Provide the (X, Y) coordinate of the cell's center where the given text is located.  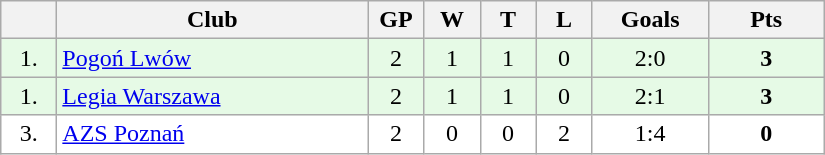
W (452, 20)
Goals (650, 20)
Pogoń Lwów (212, 58)
Legia Warszawa (212, 96)
GP (396, 20)
Pts (766, 20)
2:1 (650, 96)
2:0 (650, 58)
Club (212, 20)
T (508, 20)
1:4 (650, 134)
AZS Poznań (212, 134)
3. (29, 134)
L (564, 20)
